Identify which cell holds the provided text, then report its (X, Y) central coordinate. 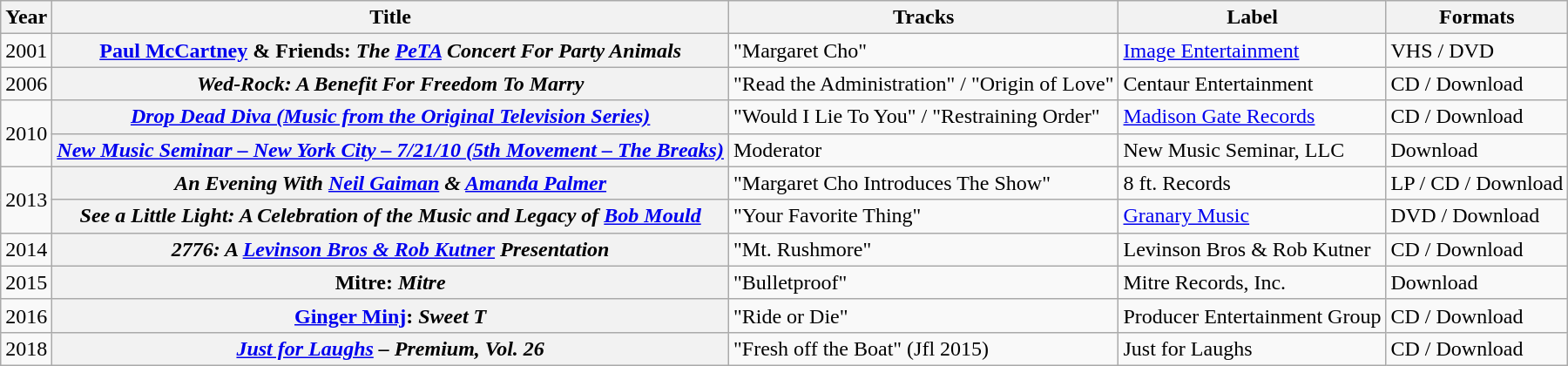
Just for Laughs (1253, 349)
Centaur Entertainment (1253, 84)
8 ft. Records (1253, 183)
Label (1253, 17)
Formats (1477, 17)
Image Entertainment (1253, 51)
Madison Gate Records (1253, 117)
DVD / Download (1477, 216)
LP / CD / Download (1477, 183)
2016 (26, 315)
New Music Seminar, LLC (1253, 150)
See a Little Light: A Celebration of the Music and Legacy of Bob Mould (390, 216)
VHS / DVD (1477, 51)
2015 (26, 282)
2001 (26, 51)
"Your Favorite Thing" (923, 216)
Moderator (923, 150)
2010 (26, 133)
Mitre Records, Inc. (1253, 282)
Tracks (923, 17)
2018 (26, 349)
Year (26, 17)
2006 (26, 84)
Mitre: Mitre (390, 282)
Wed-Rock: A Benefit For Freedom To Marry (390, 84)
"Margaret Cho Introduces The Show" (923, 183)
Producer Entertainment Group (1253, 315)
"Bulletproof" (923, 282)
2013 (26, 200)
Granary Music (1253, 216)
Just for Laughs – Premium, Vol. 26 (390, 349)
Paul McCartney & Friends: The PeTA Concert For Party Animals (390, 51)
"Margaret Cho" (923, 51)
New Music Seminar – New York City – 7/21/10 (5th Movement – The Breaks) (390, 150)
Ginger Minj: Sweet T (390, 315)
Title (390, 17)
"Ride or Die" (923, 315)
Levinson Bros & Rob Kutner (1253, 249)
"Fresh off the Boat" (Jfl 2015) (923, 349)
"Mt. Rushmore" (923, 249)
2014 (26, 249)
"Would I Lie To You" / "Restraining Order" (923, 117)
2776: A Levinson Bros & Rob Kutner Presentation (390, 249)
Drop Dead Diva (Music from the Original Television Series) (390, 117)
An Evening With Neil Gaiman & Amanda Palmer (390, 183)
"Read the Administration" / "Origin of Love" (923, 84)
